Output the [X, Y] coordinate of the center of the cell containing the given text.  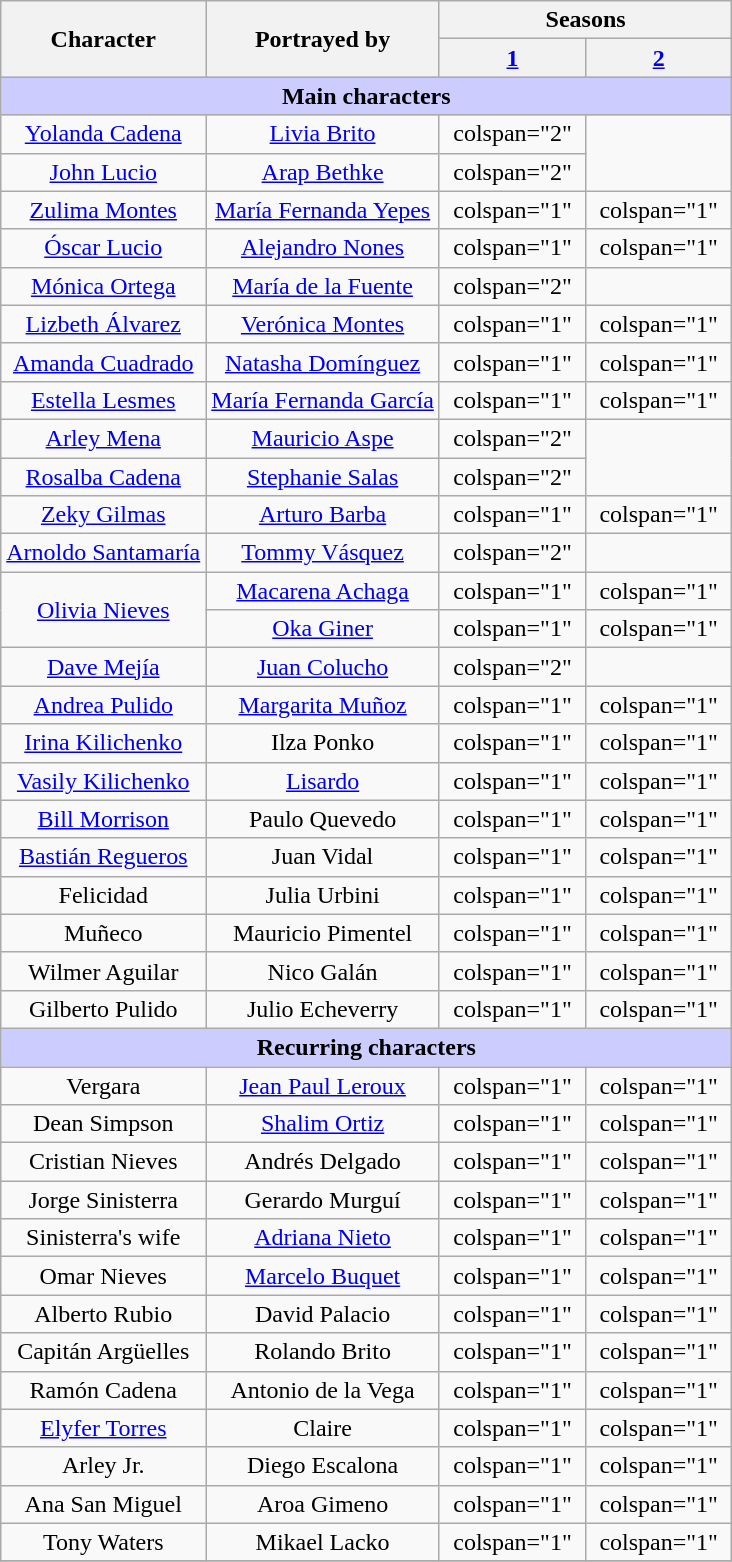
Lizbeth Álvarez [104, 324]
Jean Paul Leroux [323, 1085]
Julia Urbini [323, 895]
Rosalba Cadena [104, 477]
Bill Morrison [104, 819]
Antonio de la Vega [323, 1390]
Yolanda Cadena [104, 134]
Vasily Kilichenko [104, 781]
Stephanie Salas [323, 477]
Mikael Lacko [323, 1542]
Cristian Nieves [104, 1162]
Seasons [585, 20]
Juan Colucho [323, 667]
Mauricio Aspe [323, 438]
Zeky Gilmas [104, 515]
Tony Waters [104, 1542]
Macarena Achaga [323, 591]
María de la Fuente [323, 286]
1 [512, 58]
Lisardo [323, 781]
Diego Escalona [323, 1466]
Arnoldo Santamaría [104, 553]
Bastián Regueros [104, 857]
Vergara [104, 1085]
Óscar Lucio [104, 248]
María Fernanda Yepes [323, 210]
Wilmer Aguilar [104, 971]
Claire [323, 1428]
Zulima Montes [104, 210]
Capitán Argüelles [104, 1352]
Portrayed by [323, 39]
Alejandro Nones [323, 248]
Oka Giner [323, 629]
Omar Nieves [104, 1276]
Amanda Cuadrado [104, 362]
Dave Mejía [104, 667]
Jorge Sinisterra [104, 1200]
Felicidad [104, 895]
Tommy Vásquez [323, 553]
Margarita Muñoz [323, 705]
Estella Lesmes [104, 400]
Gilberto Pulido [104, 1009]
Character [104, 39]
María Fernanda García [323, 400]
Nico Galán [323, 971]
Andrea Pulido [104, 705]
Natasha Domínguez [323, 362]
Recurring characters [366, 1047]
Julio Echeverry [323, 1009]
Olivia Nieves [104, 610]
2 [659, 58]
Shalim Ortiz [323, 1124]
Main characters [366, 96]
David Palacio [323, 1314]
Ana San Miguel [104, 1504]
John Lucio [104, 172]
Muñeco [104, 933]
Arap Bethke [323, 172]
Mauricio Pimentel [323, 933]
Paulo Quevedo [323, 819]
Ilza Ponko [323, 743]
Dean Simpson [104, 1124]
Alberto Rubio [104, 1314]
Livia Brito [323, 134]
Arturo Barba [323, 515]
Verónica Montes [323, 324]
Ramón Cadena [104, 1390]
Gerardo Murguí [323, 1200]
Sinisterra's wife [104, 1238]
Juan Vidal [323, 857]
Andrés Delgado [323, 1162]
Arley Jr. [104, 1466]
Aroa Gimeno [323, 1504]
Adriana Nieto [323, 1238]
Arley Mena [104, 438]
Irina Kilichenko [104, 743]
Elyfer Torres [104, 1428]
Rolando Brito [323, 1352]
Mónica Ortega [104, 286]
Marcelo Buquet [323, 1276]
